Output the (X, Y) coordinate of the center of the cell containing the given text.  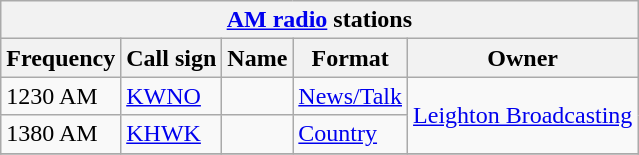
Owner (523, 58)
KWNO (172, 96)
Name (258, 58)
Leighton Broadcasting (523, 115)
1380 AM (61, 134)
Country (350, 134)
Frequency (61, 58)
1230 AM (61, 96)
News/Talk (350, 96)
AM radio stations (320, 20)
KHWK (172, 134)
Call sign (172, 58)
Format (350, 58)
